Pinpoint the cell where the given text exists, returning its (x, y) midpoint coordinate. 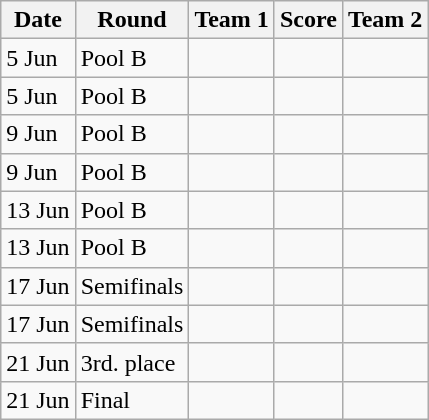
Final (132, 400)
3rd. place (132, 362)
Team 1 (232, 20)
Score (308, 20)
Date (38, 20)
Round (132, 20)
Team 2 (385, 20)
